Pinpoint the cell where the given text exists, returning its (x, y) midpoint coordinate. 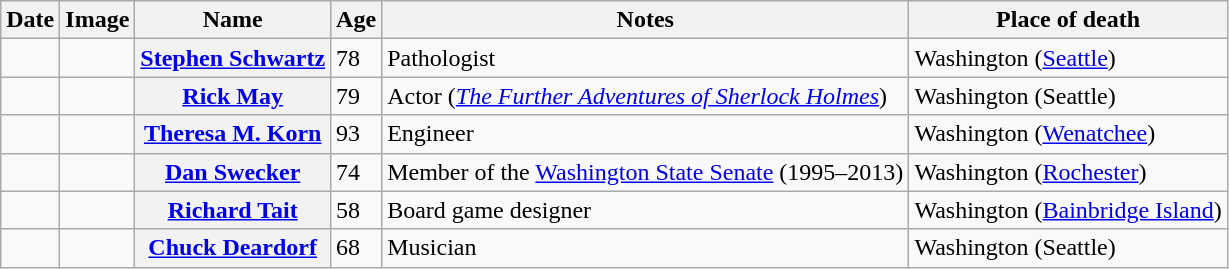
Engineer (646, 134)
Actor (The Further Adventures of Sherlock Holmes) (646, 96)
Pathologist (646, 58)
74 (356, 172)
Musician (646, 248)
78 (356, 58)
Date (30, 20)
Dan Swecker (233, 172)
Place of death (1068, 20)
68 (356, 248)
Chuck Deardorf (233, 248)
Board game designer (646, 210)
Washington (Rochester) (1068, 172)
Notes (646, 20)
Richard Tait (233, 210)
Washington (Wenatchee) (1068, 134)
Member of the Washington State Senate (1995–2013) (646, 172)
Theresa M. Korn (233, 134)
Stephen Schwartz (233, 58)
93 (356, 134)
79 (356, 96)
Image (98, 20)
Washington (Bainbridge Island) (1068, 210)
Age (356, 20)
Name (233, 20)
Rick May (233, 96)
58 (356, 210)
